Return the (X, Y) coordinate for the center point of the cell that contains the specified text.  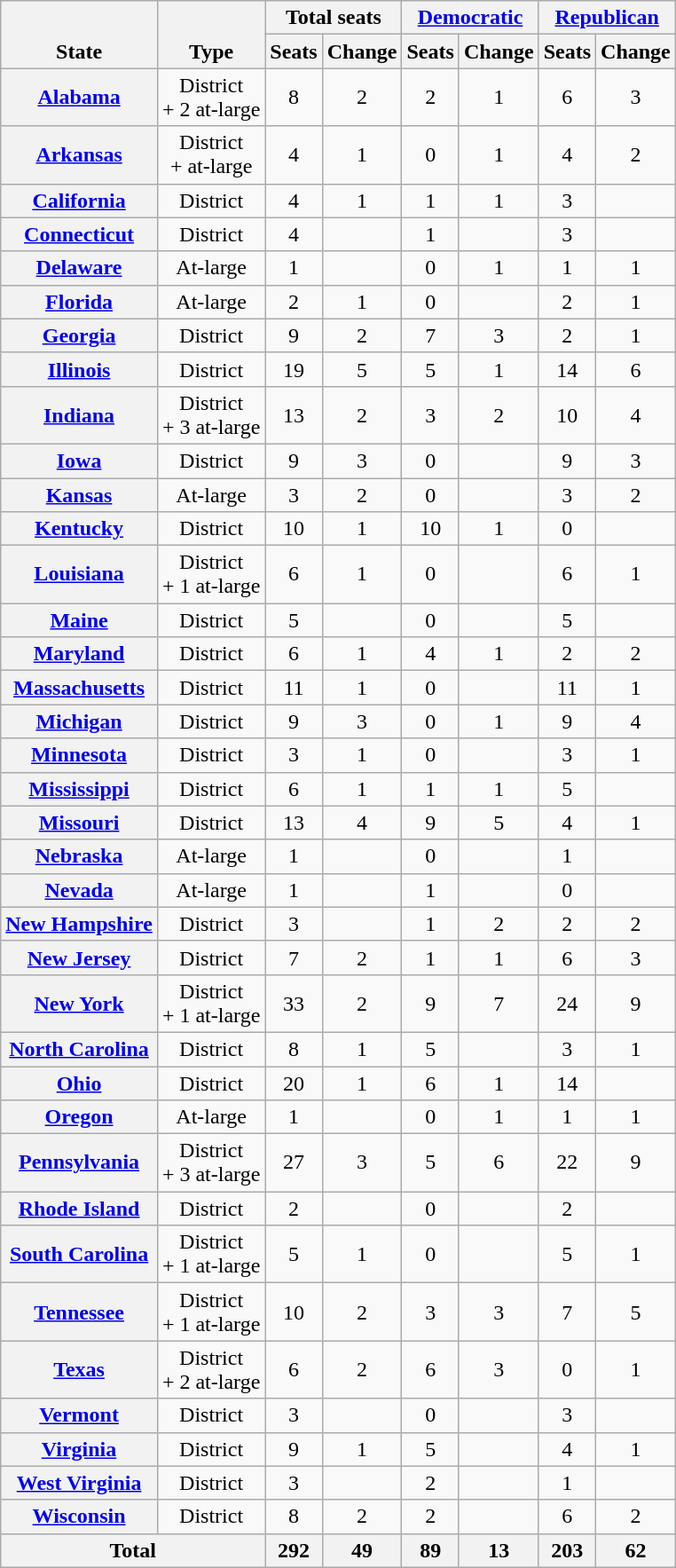
New Jersey (80, 957)
27 (294, 1162)
Nevada (80, 890)
Kentucky (80, 529)
Total seats (334, 18)
State (80, 35)
Total (133, 1550)
Massachusetts (80, 688)
89 (430, 1550)
Georgia (80, 335)
Connecticut (80, 234)
20 (294, 1083)
North Carolina (80, 1049)
Missouri (80, 823)
Kansas (80, 494)
South Carolina (80, 1255)
Michigan (80, 721)
California (80, 201)
Nebraska (80, 856)
Maine (80, 620)
Minnesota (80, 755)
Indiana (80, 415)
District+ at-large (211, 154)
Delaware (80, 268)
19 (294, 369)
292 (294, 1550)
Alabama (80, 98)
Texas (80, 1370)
62 (636, 1550)
Florida (80, 302)
New York (80, 1003)
Democratic (470, 18)
Rhode Island (80, 1209)
District + 1 at-large (211, 1003)
203 (567, 1550)
Oregon (80, 1117)
Type (211, 35)
New Hampshire (80, 924)
Arkansas (80, 154)
Vermont (80, 1415)
Republican (607, 18)
Virginia (80, 1449)
49 (362, 1550)
24 (567, 1003)
Wisconsin (80, 1517)
Tennessee (80, 1312)
Illinois (80, 369)
Pennsylvania (80, 1162)
Iowa (80, 461)
West Virginia (80, 1483)
Louisiana (80, 575)
Mississippi (80, 789)
33 (294, 1003)
Maryland (80, 654)
22 (567, 1162)
Ohio (80, 1083)
